Return (x, y) of the center of cell containing provided text 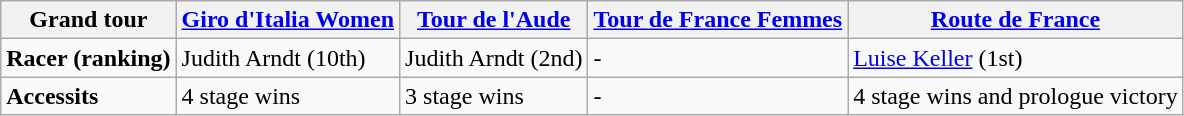
Accessits (88, 96)
Tour de l'Aude (494, 20)
4 stage wins (288, 96)
Judith Arndt (2nd) (494, 58)
Racer (ranking) (88, 58)
Grand tour (88, 20)
Judith Arndt (10th) (288, 58)
4 stage wins and prologue victory (1016, 96)
3 stage wins (494, 96)
Tour de France Femmes (718, 20)
Route de France (1016, 20)
Giro d'Italia Women (288, 20)
Luise Keller (1st) (1016, 58)
